Return the [x, y] coordinate for the center point of the cell that contains the specified text.  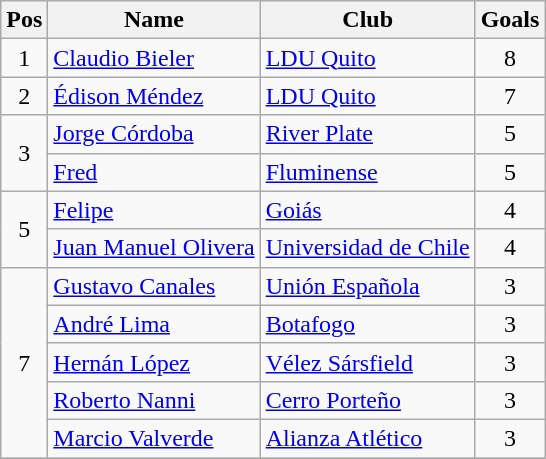
Fluminense [368, 172]
Édison Méndez [154, 96]
Botafogo [368, 324]
Club [368, 20]
Marcio Valverde [154, 438]
Name [154, 20]
8 [510, 58]
2 [24, 96]
Fred [154, 172]
1 [24, 58]
Roberto Nanni [154, 400]
Hernán López [154, 362]
Alianza Atlético [368, 438]
Unión Española [368, 286]
Pos [24, 20]
Goiás [368, 210]
Vélez Sársfield [368, 362]
Jorge Córdoba [154, 134]
Felipe [154, 210]
River Plate [368, 134]
Goals [510, 20]
Claudio Bieler [154, 58]
Universidad de Chile [368, 248]
André Lima [154, 324]
Gustavo Canales [154, 286]
Juan Manuel Olivera [154, 248]
Cerro Porteño [368, 400]
